Locate the cell with the specified text and output its [X, Y] center coordinate. 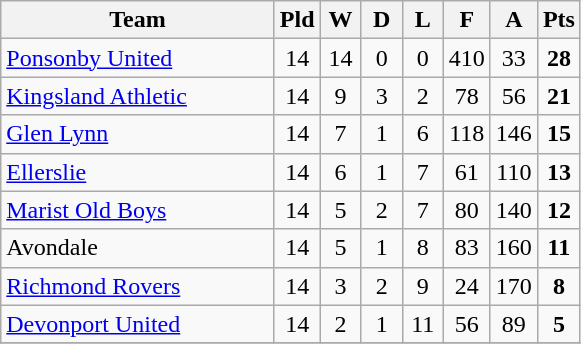
Kingsland Athletic [138, 96]
80 [466, 210]
W [340, 20]
15 [558, 134]
13 [558, 172]
F [466, 20]
110 [514, 172]
410 [466, 58]
Devonport United [138, 324]
83 [466, 248]
Team [138, 20]
160 [514, 248]
A [514, 20]
Ellerslie [138, 172]
33 [514, 58]
61 [466, 172]
78 [466, 96]
Avondale [138, 248]
118 [466, 134]
28 [558, 58]
Pld [297, 20]
89 [514, 324]
24 [466, 286]
Marist Old Boys [138, 210]
L [422, 20]
140 [514, 210]
12 [558, 210]
146 [514, 134]
170 [514, 286]
D [382, 20]
21 [558, 96]
Pts [558, 20]
Glen Lynn [138, 134]
Richmond Rovers [138, 286]
Ponsonby United [138, 58]
